Return [X, Y] of the center of cell containing provided text 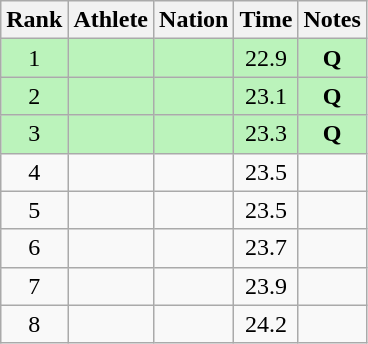
24.2 [266, 324]
Time [266, 20]
Athlete [111, 20]
Rank [34, 20]
23.1 [266, 96]
7 [34, 286]
23.3 [266, 134]
3 [34, 134]
2 [34, 96]
22.9 [266, 58]
4 [34, 172]
1 [34, 58]
23.7 [266, 248]
Notes [332, 20]
Nation [194, 20]
8 [34, 324]
6 [34, 248]
5 [34, 210]
23.9 [266, 286]
